Search for the cell housing the specified text and yield its (X, Y) center coordinate. 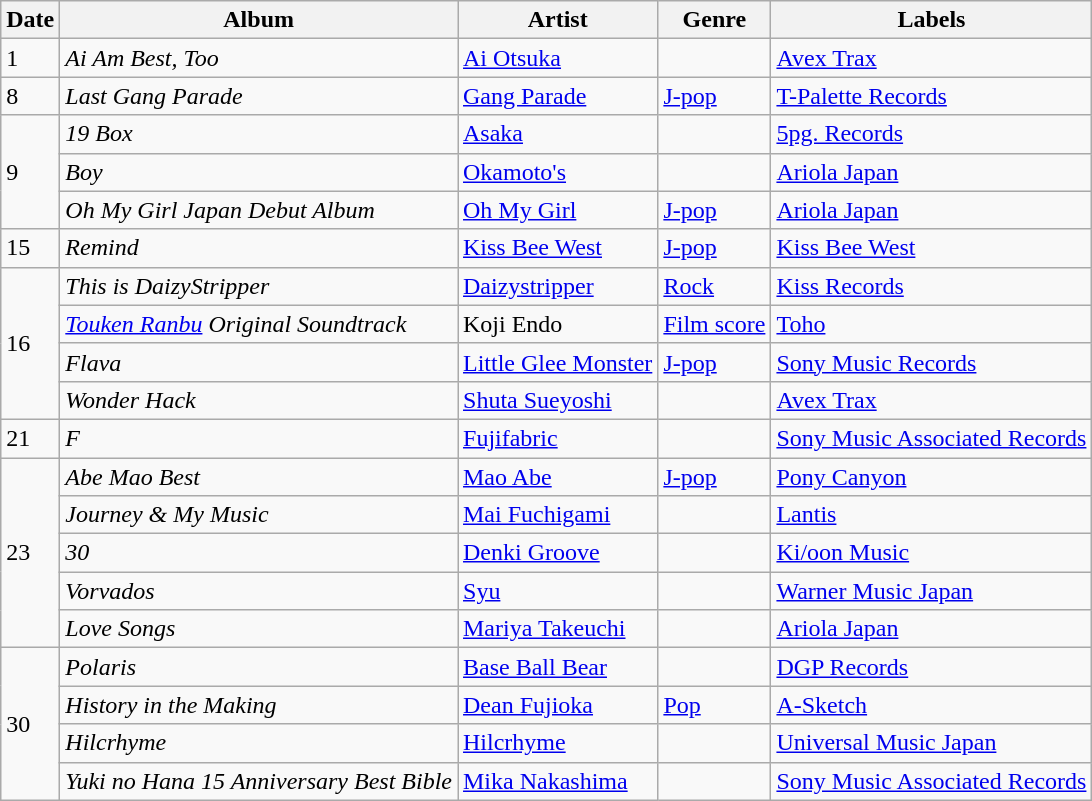
Daizystripper (558, 286)
Lantis (932, 515)
Gang Parade (558, 96)
Denki Groove (558, 553)
Toho (932, 324)
Film score (714, 324)
Date (30, 20)
Mariya Takeuchi (558, 629)
23 (30, 553)
Syu (558, 591)
Warner Music Japan (932, 591)
Base Ball Bear (558, 667)
T-Palette Records (932, 96)
Koji Endo (558, 324)
Love Songs (259, 629)
21 (30, 438)
Yuki no Hana 15 Anniversary Best Bible (259, 781)
Abe Mao Best (259, 477)
Polaris (259, 667)
Oh My Girl Japan Debut Album (259, 210)
Ki/oon Music (932, 553)
Mika Nakashima (558, 781)
Ai Otsuka (558, 58)
A-Sketch (932, 705)
DGP Records (932, 667)
History in the Making (259, 705)
Pop (714, 705)
16 (30, 343)
1 (30, 58)
Boy (259, 172)
Genre (714, 20)
Touken Ranbu Original Soundtrack (259, 324)
15 (30, 248)
Dean Fujioka (558, 705)
Wonder Hack (259, 400)
Journey & My Music (259, 515)
Pony Canyon (932, 477)
Labels (932, 20)
Last Gang Parade (259, 96)
Artist (558, 20)
Vorvados (259, 591)
Shuta Sueyoshi (558, 400)
Oh My Girl (558, 210)
This is DaizyStripper (259, 286)
19 Box (259, 134)
Little Glee Monster (558, 362)
5pg. Records (932, 134)
Ai Am Best, Too (259, 58)
Remind (259, 248)
Universal Music Japan (932, 743)
Sony Music Records (932, 362)
9 (30, 172)
Album (259, 20)
Flava (259, 362)
Kiss Records (932, 286)
Asaka (558, 134)
Mai Fuchigami (558, 515)
Mao Abe (558, 477)
8 (30, 96)
Fujifabric (558, 438)
Okamoto's (558, 172)
Rock (714, 286)
F (259, 438)
